Find where the given text appears and provide that cell's center as (x, y) coordinate. 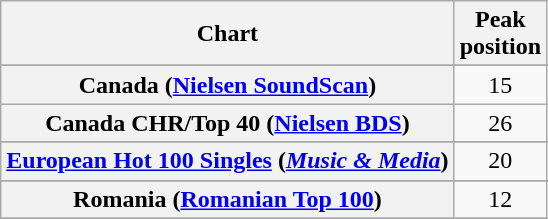
12 (500, 199)
15 (500, 85)
Canada (Nielsen SoundScan) (228, 85)
Chart (228, 34)
26 (500, 123)
European Hot 100 Singles (Music & Media) (228, 161)
Peakposition (500, 34)
20 (500, 161)
Canada CHR/Top 40 (Nielsen BDS) (228, 123)
Romania (Romanian Top 100) (228, 199)
